Detect which cell encompasses the target text, then output its [X, Y] center coordinate. 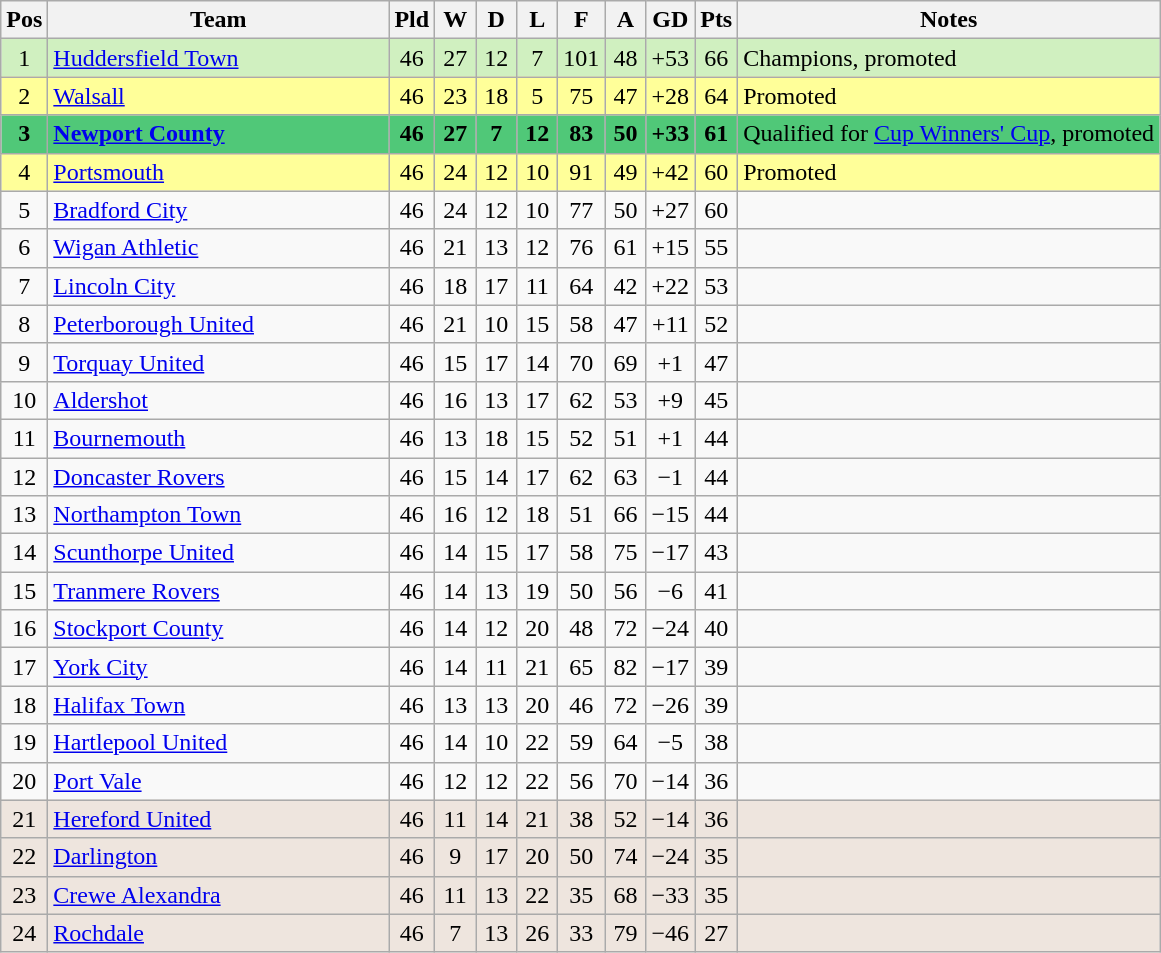
Qualified for Cup Winners' Cup, promoted [949, 134]
Doncaster Rovers [218, 477]
Rochdale [218, 933]
43 [716, 553]
+11 [670, 324]
1 [24, 58]
Huddersfield Town [218, 58]
Peterborough United [218, 324]
+9 [670, 400]
GD [670, 20]
+42 [670, 172]
Port Vale [218, 781]
83 [582, 134]
76 [582, 248]
Bournemouth [218, 438]
Wigan Athletic [218, 248]
+27 [670, 210]
−33 [670, 895]
79 [626, 933]
Pts [716, 20]
Halifax Town [218, 705]
82 [626, 667]
Aldershot [218, 400]
6 [24, 248]
Pld [412, 20]
Pos [24, 20]
Hartlepool United [218, 743]
Champions, promoted [949, 58]
Stockport County [218, 629]
65 [582, 667]
Torquay United [218, 362]
63 [626, 477]
York City [218, 667]
W [456, 20]
Bradford City [218, 210]
8 [24, 324]
42 [626, 286]
Team [218, 20]
A [626, 20]
77 [582, 210]
3 [24, 134]
Northampton Town [218, 515]
Darlington [218, 857]
74 [626, 857]
26 [538, 933]
101 [582, 58]
Crewe Alexandra [218, 895]
41 [716, 591]
69 [626, 362]
+28 [670, 96]
91 [582, 172]
L [538, 20]
D [496, 20]
Hereford United [218, 819]
33 [582, 933]
Tranmere Rovers [218, 591]
Lincoln City [218, 286]
−15 [670, 515]
+53 [670, 58]
45 [716, 400]
−1 [670, 477]
Portsmouth [218, 172]
+33 [670, 134]
2 [24, 96]
Notes [949, 20]
Scunthorpe United [218, 553]
68 [626, 895]
55 [716, 248]
+22 [670, 286]
−6 [670, 591]
−5 [670, 743]
F [582, 20]
Newport County [218, 134]
−46 [670, 933]
40 [716, 629]
49 [626, 172]
−26 [670, 705]
+15 [670, 248]
4 [24, 172]
59 [582, 743]
Walsall [218, 96]
